Locate the cell with the specified text and output its [x, y] center coordinate. 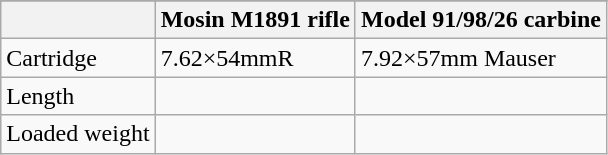
Length [78, 96]
Mosin M1891 rifle [255, 20]
Loaded weight [78, 134]
7.92×57mm Mauser [480, 58]
Cartridge [78, 58]
7.62×54mmR [255, 58]
Model 91/98/26 carbine [480, 20]
